Extract the (X, Y) coordinate from the center of the cell holding the provided text.  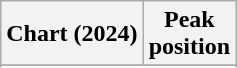
Chart (2024) (72, 34)
Peakposition (189, 34)
